Capture the cell that displays the provided text and extract its [x, y] central coordinate. 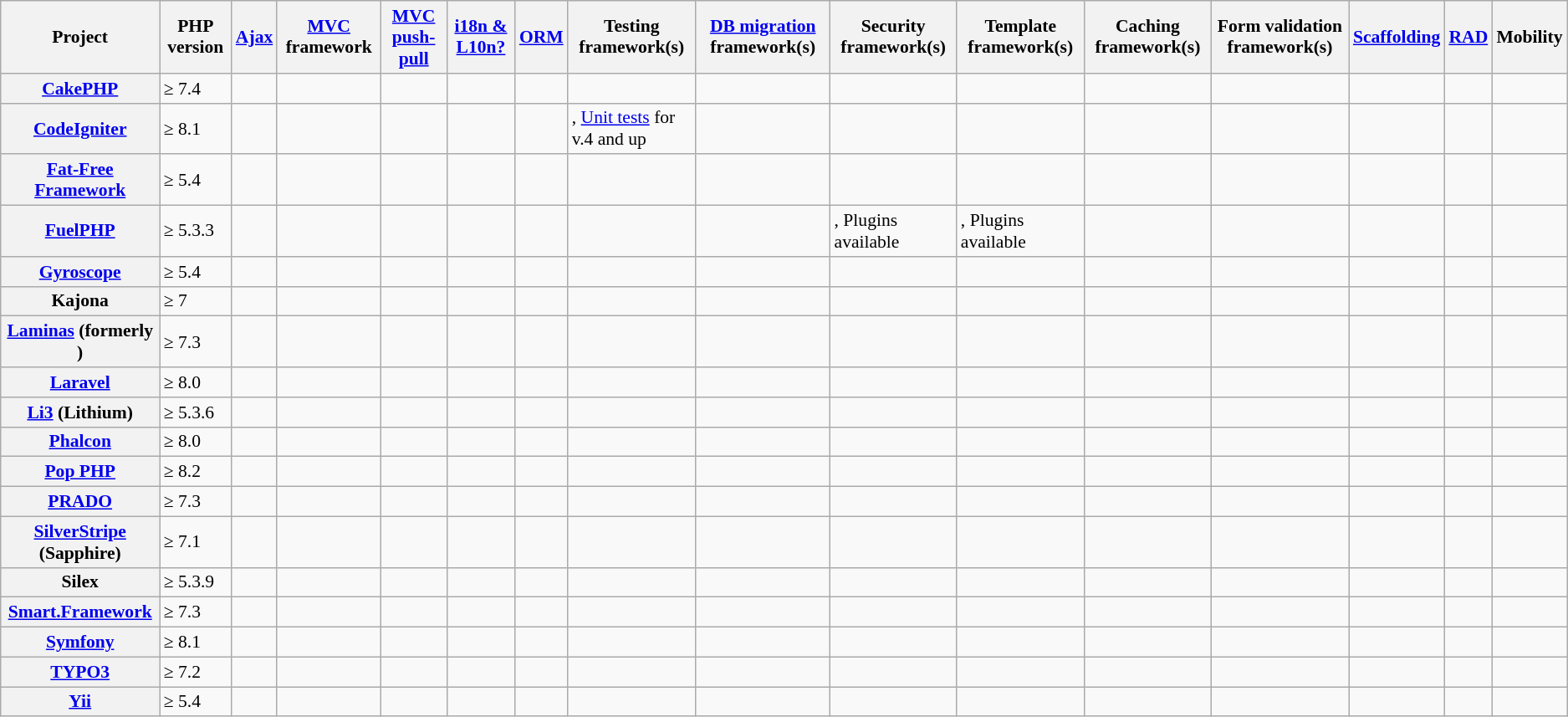
Scaffolding [1397, 37]
Fat-Free Framework [80, 181]
Security framework(s) [893, 37]
Phalcon [80, 442]
PHP version [196, 37]
≥ 5.3.3 [196, 231]
SilverStripe (Sapphire) [80, 542]
FuelPHP [80, 231]
Symfony [80, 643]
Laravel [80, 382]
PRADO [80, 502]
i18n & L10n? [481, 37]
≥ 7.1 [196, 542]
RAD [1468, 37]
Yii [80, 702]
≥ 5.3.6 [196, 412]
Template framework(s) [1020, 37]
Gyroscope [80, 272]
≥ 7.2 [196, 672]
Li3 (Lithium) [80, 412]
≥ 5.3.9 [196, 582]
CakePHP [80, 89]
MVC framework [329, 37]
, Unit tests for v.4 and up [632, 129]
Kajona [80, 301]
Form validation framework(s) [1279, 37]
TYPO3 [80, 672]
MVC push-pull [413, 37]
Pop PHP [80, 472]
Silex [80, 582]
Testing framework(s) [632, 37]
≥ 7 [196, 301]
Laminas (formerly ) [80, 341]
ORM [542, 37]
Project [80, 37]
CodeIgniter [80, 129]
DB migration framework(s) [763, 37]
≥ 8.2 [196, 472]
≥ 7.4 [196, 89]
Caching framework(s) [1147, 37]
Smart.Framework [80, 612]
Mobility [1529, 37]
Ajax [254, 37]
